Return the [x, y] coordinate for the center point of the cell that contains the specified text.  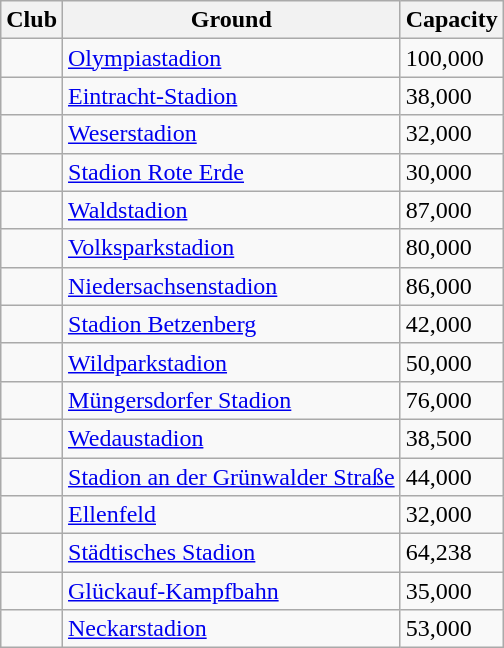
42,000 [452, 324]
44,000 [452, 477]
Eintracht-Stadion [232, 96]
64,238 [452, 553]
Weserstadion [232, 134]
87,000 [452, 210]
Club [32, 20]
Niedersachsenstadion [232, 286]
Ground [232, 20]
Volksparkstadion [232, 248]
80,000 [452, 248]
76,000 [452, 400]
Ellenfeld [232, 515]
Capacity [452, 20]
Müngersdorfer Stadion [232, 400]
Stadion an der Grünwalder Straße [232, 477]
38,500 [452, 438]
53,000 [452, 629]
Wildparkstadion [232, 362]
Waldstadion [232, 210]
50,000 [452, 362]
Wedaustadion [232, 438]
30,000 [452, 172]
Städtisches Stadion [232, 553]
35,000 [452, 591]
Glückauf-Kampfbahn [232, 591]
Stadion Betzenberg [232, 324]
Stadion Rote Erde [232, 172]
38,000 [452, 96]
100,000 [452, 58]
Neckarstadion [232, 629]
Olympiastadion [232, 58]
86,000 [452, 286]
